Return [x, y] of the center of cell containing provided text 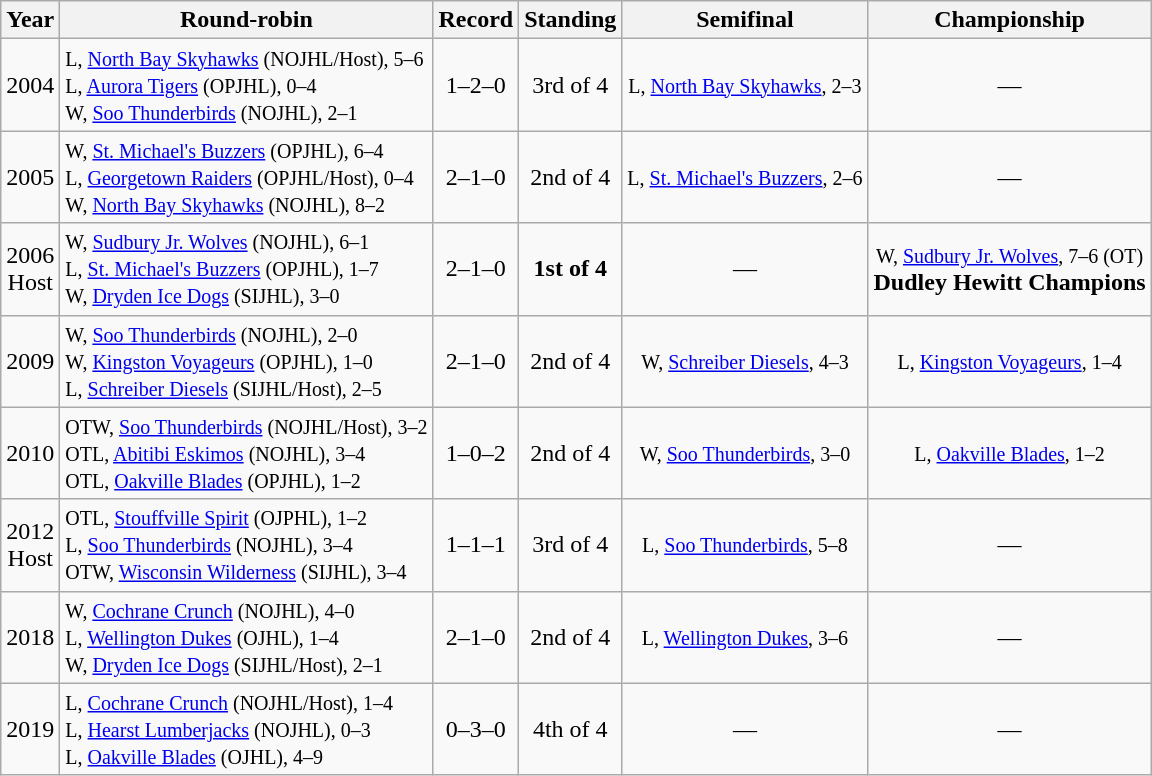
L, Cochrane Crunch (NOJHL/Host), 1–4L, Hearst Lumberjacks (NOJHL), 0–3L, Oakville Blades (OJHL), 4–9 [246, 729]
L, Oakville Blades, 1–2 [1010, 453]
Semifinal [745, 20]
1–0–2 [476, 453]
Record [476, 20]
0–3–0 [476, 729]
OTW, Soo Thunderbirds (NOJHL/Host), 3–2OTL, Abitibi Eskimos (NOJHL), 3–4OTL, Oakville Blades (OPJHL), 1–2 [246, 453]
2018 [30, 637]
2005 [30, 177]
1–1–1 [476, 545]
W, Schreiber Diesels, 4–3 [745, 361]
L, St. Michael's Buzzers, 2–6 [745, 177]
W, Cochrane Crunch (NOJHL), 4–0L, Wellington Dukes (OJHL), 1–4W, Dryden Ice Dogs (SIJHL/Host), 2–1 [246, 637]
1st of 4 [570, 269]
1–2–0 [476, 85]
OTL, Stouffville Spirit (OJPHL), 1–2L, Soo Thunderbirds (NOJHL), 3–4OTW, Wisconsin Wilderness (SIJHL), 3–4 [246, 545]
W, St. Michael's Buzzers (OPJHL), 6–4L, Georgetown Raiders (OPJHL/Host), 0–4W, North Bay Skyhawks (NOJHL), 8–2 [246, 177]
W, Sudbury Jr. Wolves (NOJHL), 6–1L, St. Michael's Buzzers (OPJHL), 1–7W, Dryden Ice Dogs (SIJHL), 3–0 [246, 269]
2019 [30, 729]
L, North Bay Skyhawks (NOJHL/Host), 5–6L, Aurora Tigers (OPJHL), 0–4W, Soo Thunderbirds (NOJHL), 2–1 [246, 85]
Year [30, 20]
L, Kingston Voyageurs, 1–4 [1010, 361]
W, Soo Thunderbirds, 3–0 [745, 453]
L, North Bay Skyhawks, 2–3 [745, 85]
W, Soo Thunderbirds (NOJHL), 2–0W, Kingston Voyageurs (OPJHL), 1–0L, Schreiber Diesels (SIJHL/Host), 2–5 [246, 361]
4th of 4 [570, 729]
Standing [570, 20]
2004 [30, 85]
W, Sudbury Jr. Wolves, 7–6 (OT)Dudley Hewitt Champions [1010, 269]
2010 [30, 453]
Championship [1010, 20]
L, Wellington Dukes, 3–6 [745, 637]
L, Soo Thunderbirds, 5–8 [745, 545]
Round-robin [246, 20]
2006Host [30, 269]
2012Host [30, 545]
2009 [30, 361]
